For the text-containing cell, return its midpoint in (x, y) coordinate format. 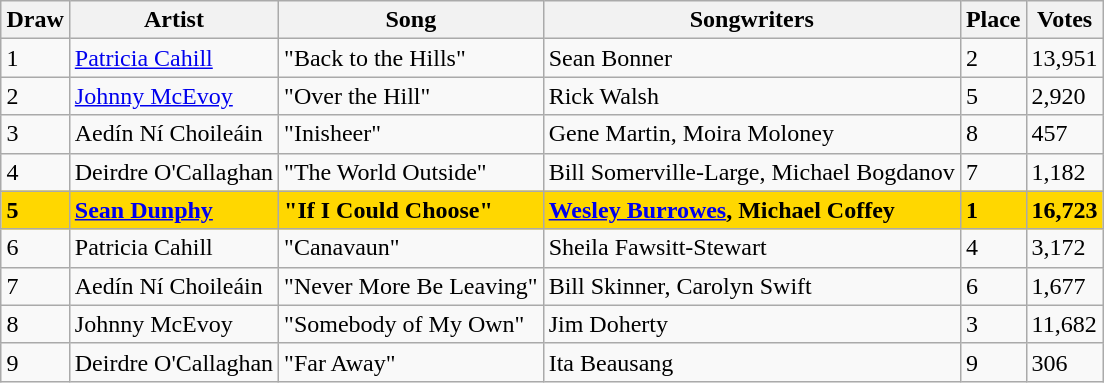
Sean Bonner (752, 58)
"Back to the Hills" (412, 58)
Gene Martin, Moira Moloney (752, 134)
3,172 (1064, 248)
1,182 (1064, 172)
"Far Away" (412, 362)
"The World Outside" (412, 172)
"Somebody of My Own" (412, 324)
"Over the Hill" (412, 96)
11,682 (1064, 324)
2,920 (1064, 96)
Sheila Fawsitt-Stewart (752, 248)
Artist (174, 20)
Bill Somerville-Large, Michael Bogdanov (752, 172)
457 (1064, 134)
"Inisheer" (412, 134)
Votes (1064, 20)
Bill Skinner, Carolyn Swift (752, 286)
"Never More Be Leaving" (412, 286)
306 (1064, 362)
"If I Could Choose" (412, 210)
Song (412, 20)
13,951 (1064, 58)
1,677 (1064, 286)
Songwriters (752, 20)
Rick Walsh (752, 96)
Sean Dunphy (174, 210)
Jim Doherty (752, 324)
Place (993, 20)
"Canavaun" (412, 248)
Ita Beausang (752, 362)
16,723 (1064, 210)
Draw (35, 20)
Wesley Burrowes, Michael Coffey (752, 210)
